Find where the given text appears and provide that cell's center as (x, y) coordinate. 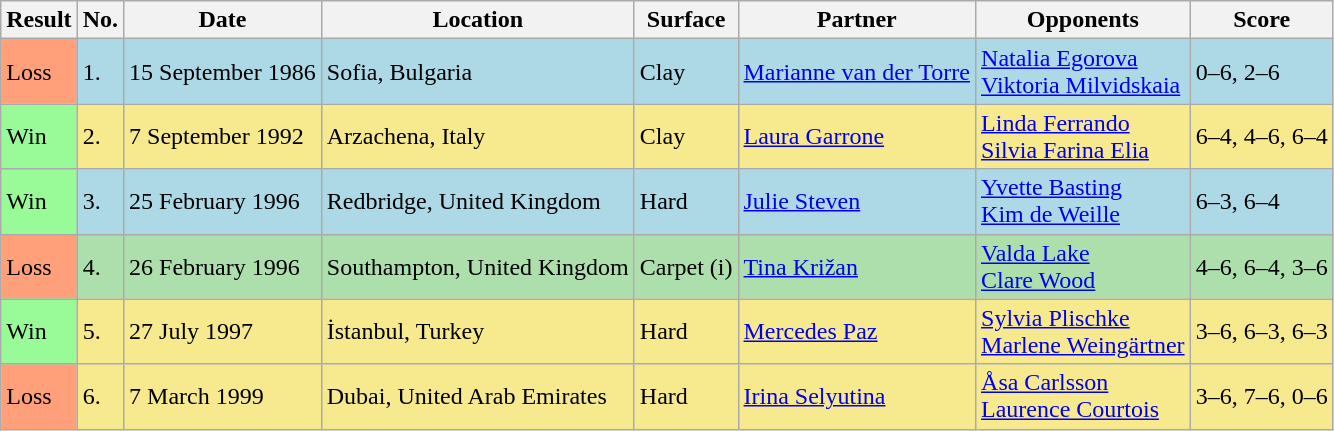
6–3, 6–4 (1262, 202)
Valda Lake Clare Wood (1084, 266)
Julie Steven (857, 202)
4. (100, 266)
3–6, 7–6, 0–6 (1262, 396)
Natalia Egorova Viktoria Milvidskaia (1084, 72)
4–6, 6–4, 3–6 (1262, 266)
25 February 1996 (223, 202)
İstanbul, Turkey (478, 332)
Arzachena, Italy (478, 136)
Mercedes Paz (857, 332)
Yvette Basting Kim de Weille (1084, 202)
Southampton, United Kingdom (478, 266)
Carpet (i) (686, 266)
Dubai, United Arab Emirates (478, 396)
7 September 1992 (223, 136)
7 March 1999 (223, 396)
Date (223, 20)
Opponents (1084, 20)
Tina Križan (857, 266)
Result (39, 20)
Surface (686, 20)
No. (100, 20)
5. (100, 332)
Location (478, 20)
Marianne van der Torre (857, 72)
Redbridge, United Kingdom (478, 202)
Sofia, Bulgaria (478, 72)
27 July 1997 (223, 332)
Åsa Carlsson Laurence Courtois (1084, 396)
26 February 1996 (223, 266)
15 September 1986 (223, 72)
Irina Selyutina (857, 396)
3–6, 6–3, 6–3 (1262, 332)
0–6, 2–6 (1262, 72)
6–4, 4–6, 6–4 (1262, 136)
1. (100, 72)
3. (100, 202)
Linda Ferrando Silvia Farina Elia (1084, 136)
Partner (857, 20)
6. (100, 396)
2. (100, 136)
Sylvia Plischke Marlene Weingärtner (1084, 332)
Score (1262, 20)
Laura Garrone (857, 136)
